Detect which cell encompasses the target text, then output its (x, y) center coordinate. 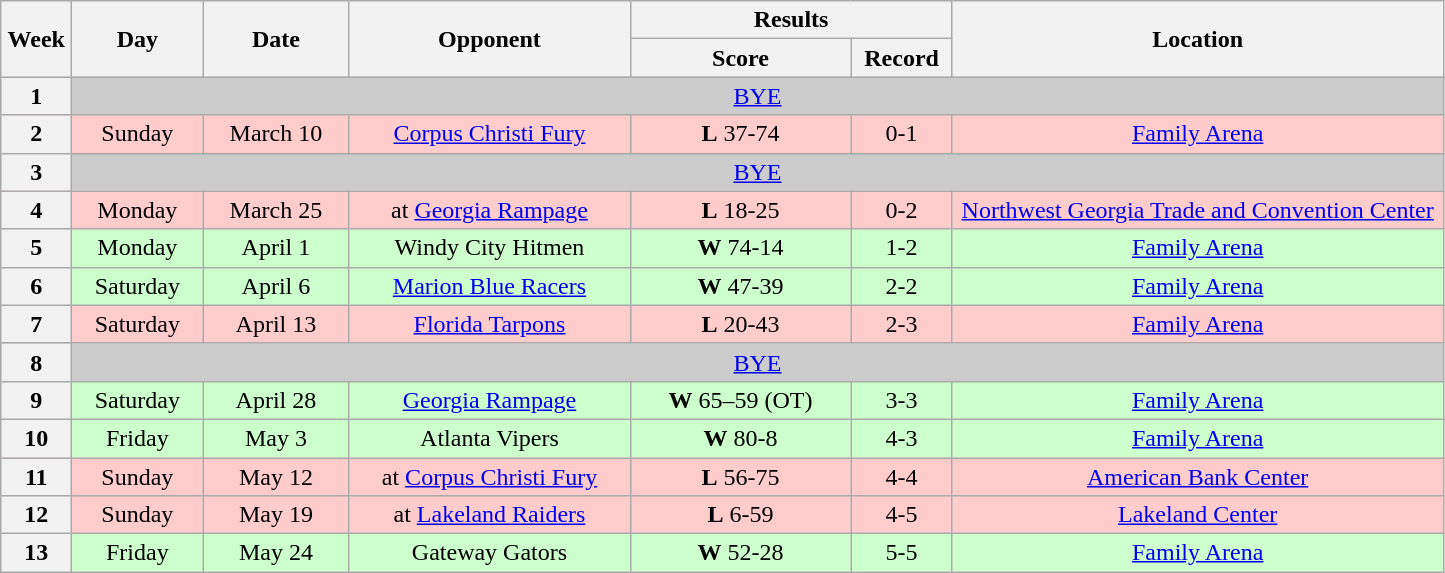
American Bank Center (1198, 477)
March 25 (276, 210)
1 (36, 96)
Gateway Gators (490, 553)
1-2 (902, 248)
10 (36, 438)
9 (36, 400)
Opponent (490, 39)
Marion Blue Racers (490, 286)
0-1 (902, 134)
0-2 (902, 210)
Corpus Christi Fury (490, 134)
March 10 (276, 134)
May 24 (276, 553)
4 (36, 210)
May 12 (276, 477)
5-5 (902, 553)
at Georgia Rampage (490, 210)
4-4 (902, 477)
11 (36, 477)
April 13 (276, 324)
May 3 (276, 438)
L 6-59 (740, 515)
Score (740, 58)
Location (1198, 39)
W 52-28 (740, 553)
2-3 (902, 324)
12 (36, 515)
13 (36, 553)
3 (36, 172)
6 (36, 286)
L 18-25 (740, 210)
April 28 (276, 400)
8 (36, 362)
April 6 (276, 286)
5 (36, 248)
W 74-14 (740, 248)
at Lakeland Raiders (490, 515)
L 37-74 (740, 134)
April 1 (276, 248)
Florida Tarpons (490, 324)
4-5 (902, 515)
2-2 (902, 286)
3-3 (902, 400)
2 (36, 134)
L 56-75 (740, 477)
Results (791, 20)
Northwest Georgia Trade and Convention Center (1198, 210)
Date (276, 39)
Lakeland Center (1198, 515)
W 80-8 (740, 438)
Georgia Rampage (490, 400)
7 (36, 324)
W 65–59 (OT) (740, 400)
May 19 (276, 515)
Record (902, 58)
at Corpus Christi Fury (490, 477)
Week (36, 39)
4-3 (902, 438)
Day (138, 39)
Windy City Hitmen (490, 248)
Atlanta Vipers (490, 438)
L 20-43 (740, 324)
W 47-39 (740, 286)
